Provide the (X, Y) coordinate of the cell's center where the given text is located.  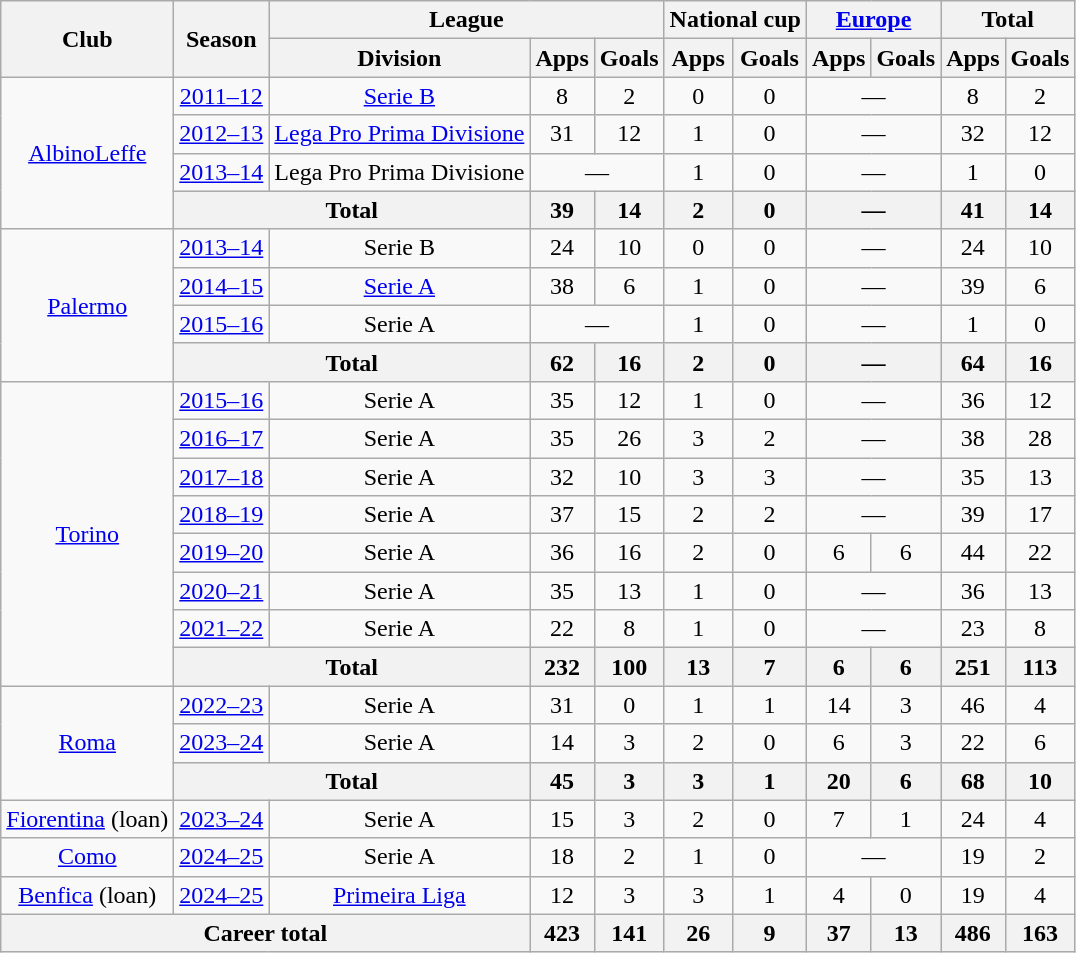
423 (562, 933)
National cup (735, 20)
Primeira Liga (400, 895)
2014–15 (222, 286)
Roma (88, 743)
AlbinoLeffe (88, 153)
18 (562, 857)
Career total (266, 933)
64 (973, 362)
41 (973, 210)
113 (1040, 667)
44 (973, 553)
68 (973, 781)
2021–22 (222, 629)
Palermo (88, 305)
Fiorentina (loan) (88, 819)
2011–12 (222, 96)
League (466, 20)
141 (629, 933)
Season (222, 39)
17 (1040, 515)
2020–21 (222, 591)
Torino (88, 533)
251 (973, 667)
Europe (873, 20)
2012–13 (222, 134)
Club (88, 39)
100 (629, 667)
486 (973, 933)
9 (769, 933)
2022–23 (222, 705)
2018–19 (222, 515)
46 (973, 705)
2017–18 (222, 477)
163 (1040, 933)
Benfica (loan) (88, 895)
2019–20 (222, 553)
20 (838, 781)
62 (562, 362)
23 (973, 629)
28 (1040, 438)
45 (562, 781)
2016–17 (222, 438)
Como (88, 857)
232 (562, 667)
Division (400, 58)
